For the text-containing cell, return its midpoint in [X, Y] coordinate format. 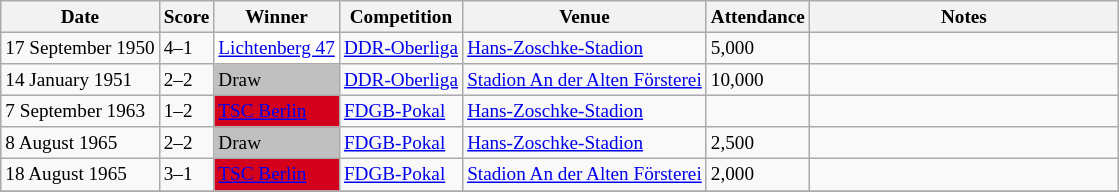
4–1 [186, 48]
7 September 1963 [80, 111]
17 September 1950 [80, 48]
18 August 1965 [80, 175]
3–1 [186, 175]
1–2 [186, 111]
Lichtenberg 47 [277, 48]
Competition [400, 17]
14 January 1951 [80, 80]
2,500 [758, 143]
Score [186, 17]
5,000 [758, 48]
Date [80, 17]
Venue [585, 17]
Winner [277, 17]
8 August 1965 [80, 143]
Notes [964, 17]
Attendance [758, 17]
10,000 [758, 80]
2,000 [758, 175]
